Capture the cell that displays the provided text and extract its (x, y) central coordinate. 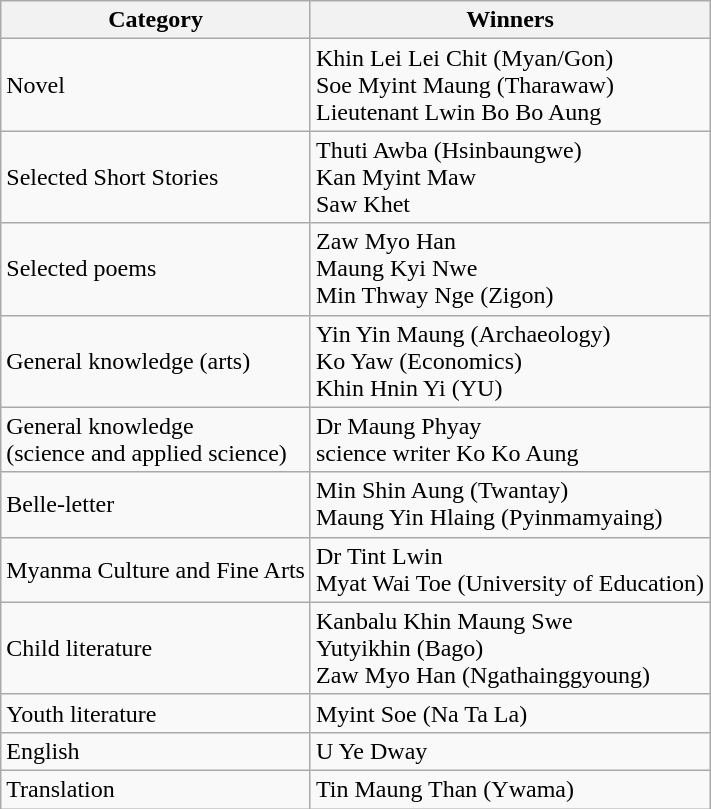
Dr Tint LwinMyat Wai Toe (University of Education) (510, 570)
Belle-letter (156, 504)
Myanma Culture and Fine Arts (156, 570)
Selected Short Stories (156, 177)
General knowledge(science and applied science) (156, 440)
Kanbalu Khin Maung SweYutyikhin (Bago)Zaw Myo Han (Ngathainggyoung) (510, 648)
Thuti Awba (Hsinbaungwe)Kan Myint MawSaw Khet (510, 177)
Dr Maung Phyayscience writer Ko Ko Aung (510, 440)
Khin Lei Lei Chit (Myan/Gon)Soe Myint Maung (Tharawaw)Lieutenant Lwin Bo Bo Aung (510, 85)
Zaw Myo HanMaung Kyi NweMin Thway Nge (Zigon) (510, 269)
Myint Soe (Na Ta La) (510, 713)
Category (156, 20)
General knowledge (arts) (156, 361)
English (156, 751)
Yin Yin Maung (Archaeology)Ko Yaw (Economics)Khin Hnin Yi (YU) (510, 361)
Translation (156, 789)
Youth literature (156, 713)
Selected poems (156, 269)
Winners (510, 20)
Tin Maung Than (Ywama) (510, 789)
Min Shin Aung (Twantay)Maung Yin Hlaing (Pyinmamyaing) (510, 504)
Novel (156, 85)
U Ye Dway (510, 751)
Child literature (156, 648)
